Locate the cell with the specified text and output its (x, y) center coordinate. 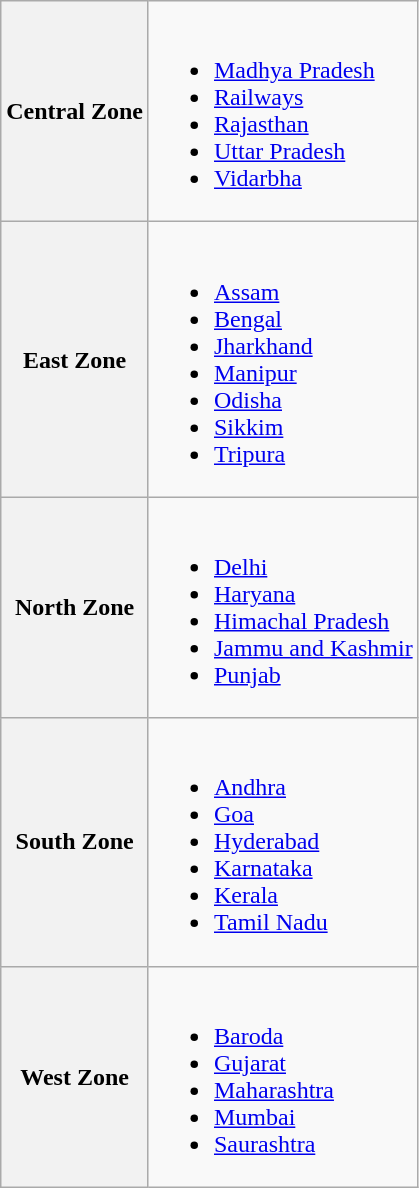
Central Zone (75, 112)
South Zone (75, 842)
AndhraGoaHyderabadKarnatakaKeralaTamil Nadu (283, 842)
West Zone (75, 1076)
BarodaGujaratMaharashtraMumbaiSaurashtra (283, 1076)
AssamBengalJharkhandManipurOdishaSikkimTripura (283, 360)
Madhya PradeshRailwaysRajasthanUttar PradeshVidarbha (283, 112)
North Zone (75, 608)
DelhiHaryanaHimachal PradeshJammu and KashmirPunjab (283, 608)
East Zone (75, 360)
